For the text-containing cell, return its midpoint in (x, y) coordinate format. 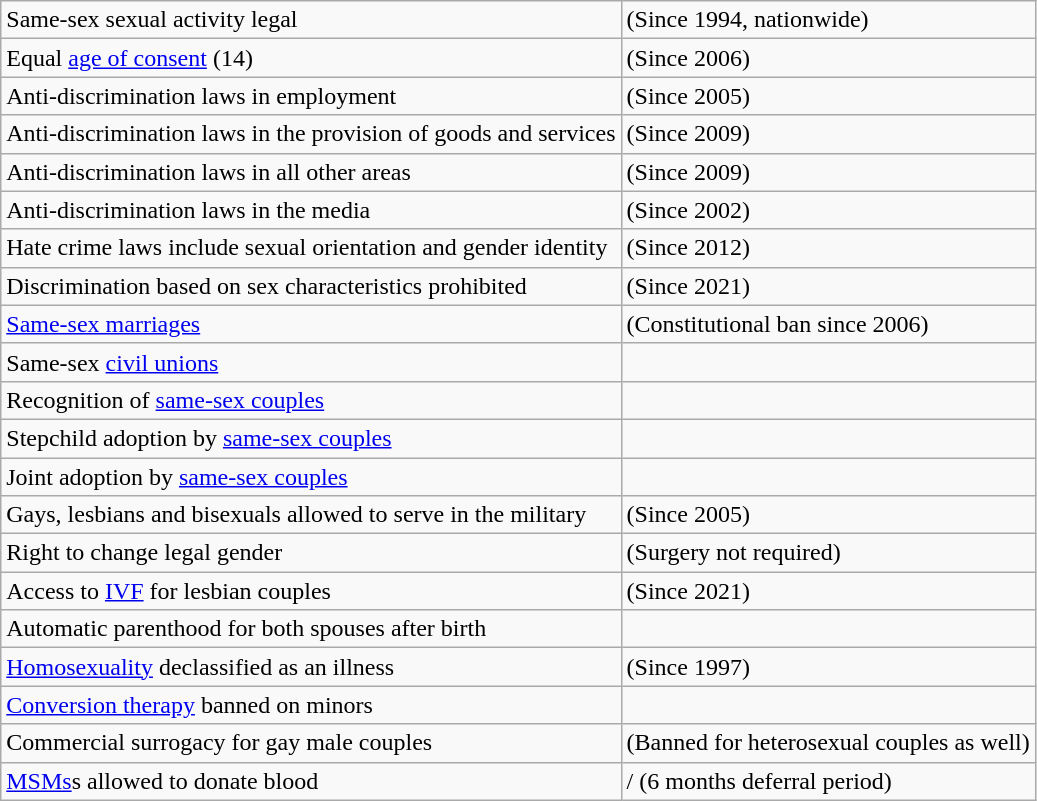
Stepchild adoption by same-sex couples (311, 438)
(Since 2002) (828, 210)
(Surgery not required) (828, 553)
Equal age of consent (14) (311, 58)
/ (6 months deferral period) (828, 781)
Anti-discrimination laws in employment (311, 96)
Recognition of same-sex couples (311, 400)
Anti-discrimination laws in the media (311, 210)
Automatic parenthood for both spouses after birth (311, 629)
(Since 2012) (828, 248)
Same-sex sexual activity legal (311, 20)
(Banned for heterosexual couples as well) (828, 743)
Same-sex marriages (311, 324)
Right to change legal gender (311, 553)
Same-sex civil unions (311, 362)
Homosexuality declassified as an illness (311, 667)
Hate crime laws include sexual orientation and gender identity (311, 248)
Access to IVF for lesbian couples (311, 591)
(Since 1994, nationwide) (828, 20)
Gays, lesbians and bisexuals allowed to serve in the military (311, 515)
Anti-discrimination laws in all other areas (311, 172)
Anti-discrimination laws in the provision of goods and services (311, 134)
Discrimination based on sex characteristics prohibited (311, 286)
Commercial surrogacy for gay male couples (311, 743)
Joint adoption by same-sex couples (311, 477)
Conversion therapy banned on minors (311, 705)
(Constitutional ban since 2006) (828, 324)
(Since 2006) (828, 58)
MSMss allowed to donate blood (311, 781)
(Since 1997) (828, 667)
